Output the [x, y] coordinate of the center of the cell containing the given text.  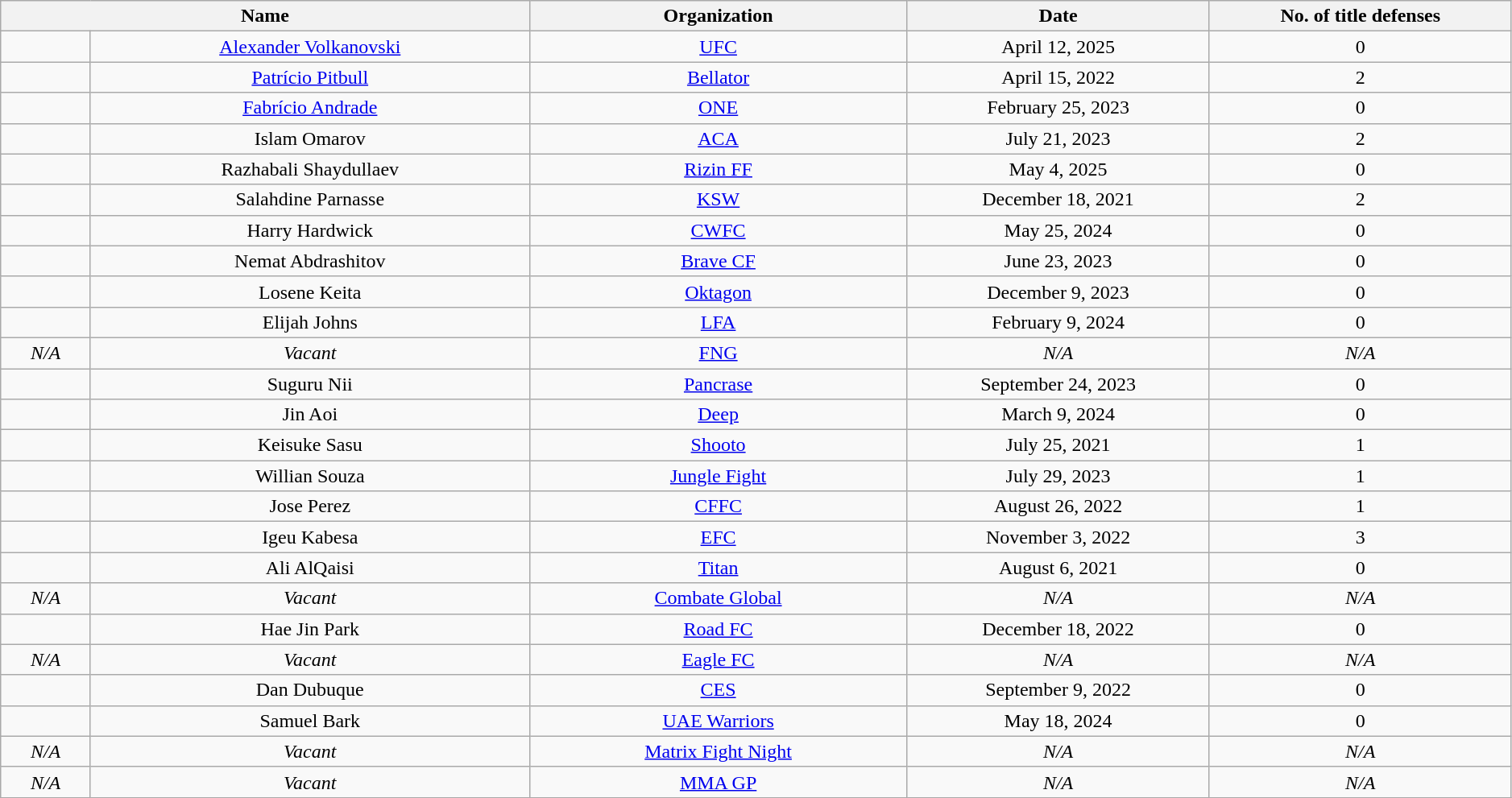
April 15, 2022 [1058, 77]
Willian Souza [309, 476]
December 18, 2021 [1058, 200]
MMA GP [719, 782]
Deep [719, 415]
Jungle Fight [719, 476]
Jose Perez [309, 507]
February 9, 2024 [1058, 322]
Nemat Abdrashitov [309, 261]
Name [265, 16]
December 9, 2023 [1058, 291]
Islam Omarov [309, 139]
Date [1058, 16]
November 3, 2022 [1058, 537]
Losene Keita [309, 291]
May 4, 2025 [1058, 169]
July 21, 2023 [1058, 139]
Road FC [719, 629]
3 [1360, 537]
September 24, 2023 [1058, 384]
Ali AlQaisi [309, 568]
Matrix Fight Night [719, 751]
Jin Aoi [309, 415]
KSW [719, 200]
May 25, 2024 [1058, 230]
Alexander Volkanovski [309, 47]
Salahdine Parnasse [309, 200]
Fabrício Andrade [309, 108]
Harry Hardwick [309, 230]
UAE Warriors [719, 721]
CES [719, 690]
CWFC [719, 230]
EFC [719, 537]
Brave CF [719, 261]
Razhabali Shaydullaev [309, 169]
August 6, 2021 [1058, 568]
Eagle FC [719, 659]
Bellator [719, 77]
Pancrase [719, 384]
March 9, 2024 [1058, 415]
June 23, 2023 [1058, 261]
Titan [719, 568]
CFFC [719, 507]
February 25, 2023 [1058, 108]
Igeu Kabesa [309, 537]
Hae Jin Park [309, 629]
ACA [719, 139]
August 26, 2022 [1058, 507]
Shooto [719, 445]
September 9, 2022 [1058, 690]
April 12, 2025 [1058, 47]
ONE [719, 108]
Suguru Nii [309, 384]
Samuel Bark [309, 721]
May 18, 2024 [1058, 721]
FNG [719, 353]
LFA [719, 322]
Rizin FF [719, 169]
July 29, 2023 [1058, 476]
Combate Global [719, 598]
December 18, 2022 [1058, 629]
July 25, 2021 [1058, 445]
Oktagon [719, 291]
Keisuke Sasu [309, 445]
Organization [719, 16]
Elijah Johns [309, 322]
Patrício Pitbull [309, 77]
Dan Dubuque [309, 690]
UFC [719, 47]
No. of title defenses [1360, 16]
